Scan for the cell matching the given text and deliver its (x, y) coordinate at center. 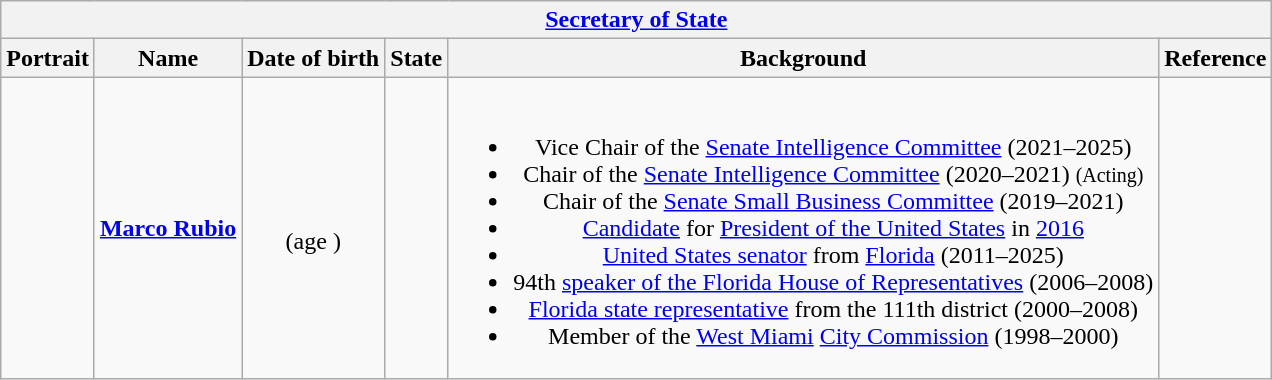
Background (804, 58)
State (416, 58)
Portrait (48, 58)
(age ) (314, 228)
Name (168, 58)
Secretary of State (636, 20)
Date of birth (314, 58)
Reference (1216, 58)
Marco Rubio (168, 228)
